Provide the (x, y) coordinate of the cell's center where the given text is located.  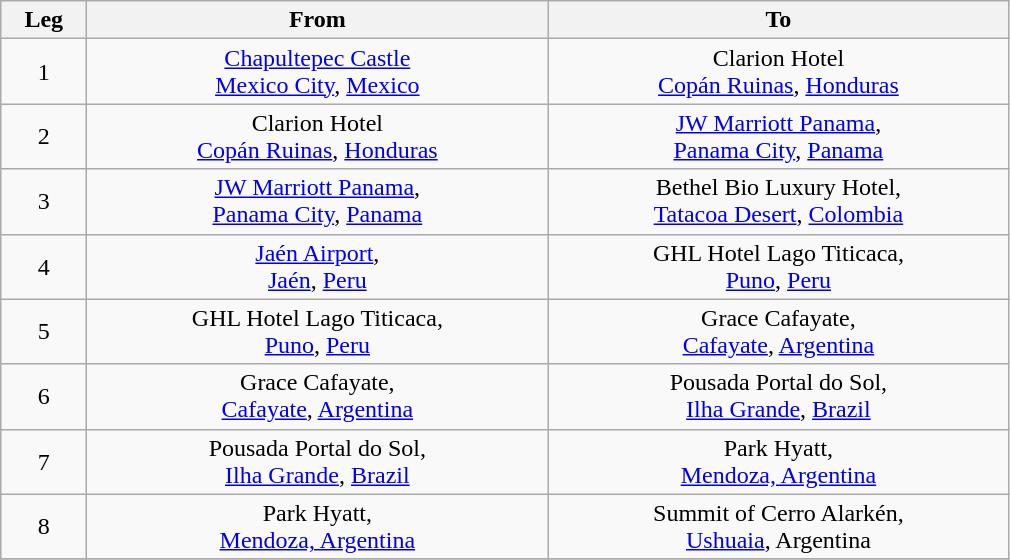
2 (44, 136)
7 (44, 462)
From (318, 20)
3 (44, 202)
Chapultepec CastleMexico City, Mexico (318, 72)
Jaén Airport, Jaén, Peru (318, 266)
1 (44, 72)
To (778, 20)
8 (44, 526)
Summit of Cerro Alarkén, Ushuaia, Argentina (778, 526)
Bethel Bio Luxury Hotel, Tatacoa Desert, Colombia (778, 202)
Leg (44, 20)
5 (44, 332)
4 (44, 266)
6 (44, 396)
